Identify which cell holds the provided text, then report its [x, y] central coordinate. 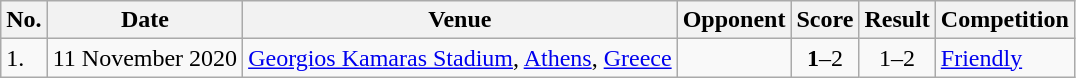
Georgios Kamaras Stadium, Athens, Greece [460, 58]
1. [24, 58]
Result [897, 20]
No. [24, 20]
Venue [460, 20]
Competition [1004, 20]
11 November 2020 [144, 58]
Opponent [734, 20]
Date [144, 20]
Score [825, 20]
Friendly [1004, 58]
